Locate the cell with the specified text and output its (X, Y) center coordinate. 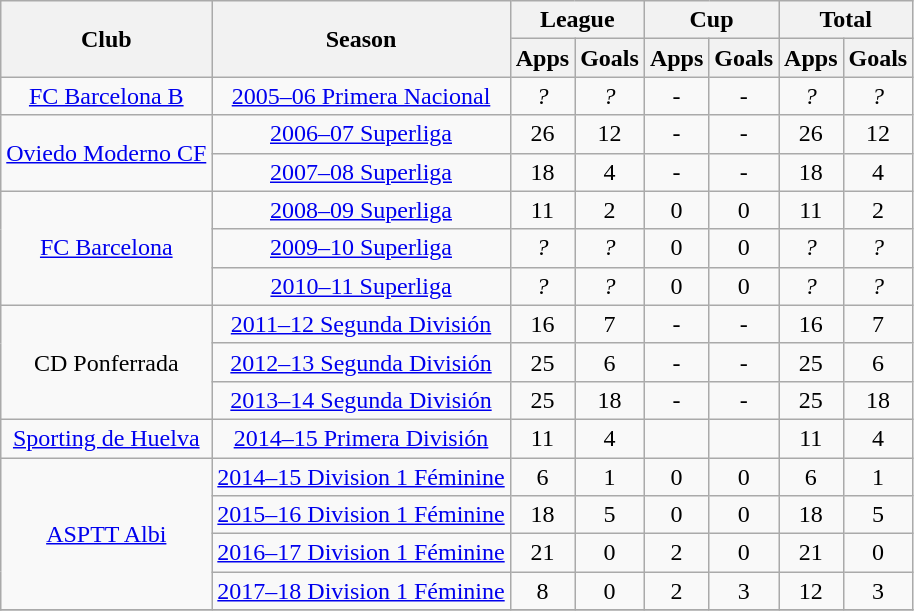
2005–06 Primera Nacional (361, 96)
2006–07 Superliga (361, 134)
FC Barcelona (106, 248)
2017–18 Division 1 Féminine (361, 591)
Oviedo Moderno CF (106, 153)
Cup (711, 20)
2009–10 Superliga (361, 248)
2011–12 Segunda División (361, 324)
2015–16 Division 1 Féminine (361, 515)
FC Barcelona B (106, 96)
Total (846, 20)
2007–08 Superliga (361, 172)
2016–17 Division 1 Féminine (361, 553)
2010–11 Superliga (361, 286)
Season (361, 39)
ASPTT Albi (106, 534)
2008–09 Superliga (361, 210)
8 (542, 591)
2012–13 Segunda División (361, 362)
2014–15 Primera División (361, 438)
Sporting de Huelva (106, 438)
League (577, 20)
CD Ponferrada (106, 362)
2013–14 Segunda División (361, 400)
Club (106, 39)
2014–15 Division 1 Féminine (361, 477)
